Output the [X, Y] coordinate of the center of the cell containing the given text.  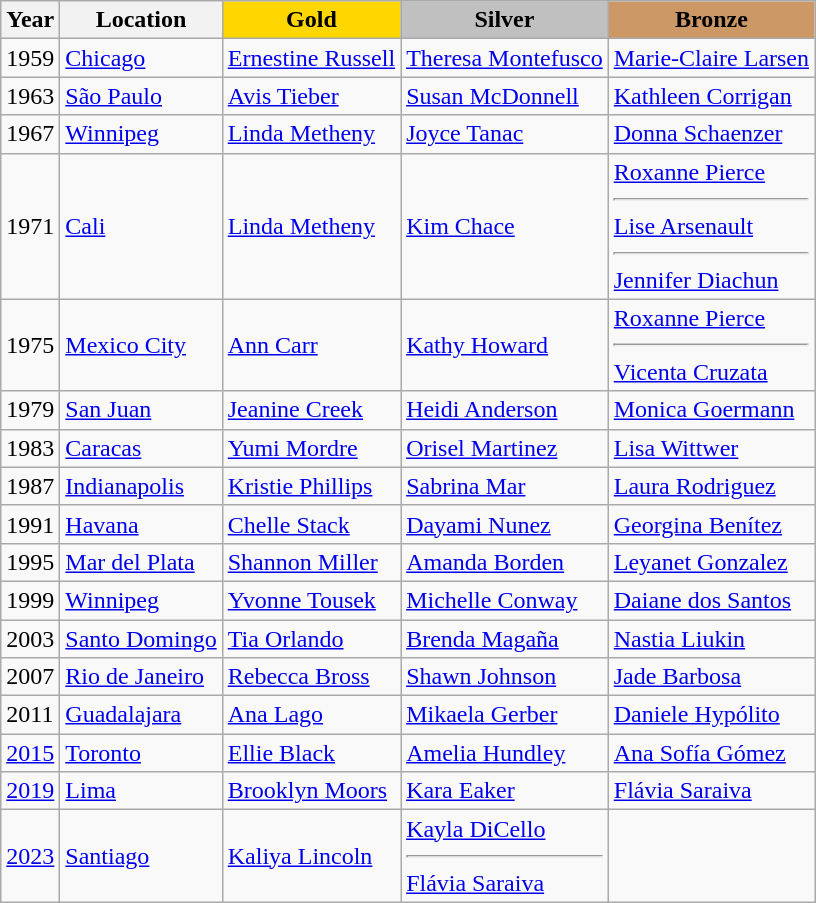
Joyce Tanac [505, 134]
1971 [30, 226]
São Paulo [141, 96]
Bronze [711, 20]
Susan McDonnell [505, 96]
Shannon Miller [311, 562]
Leyanet Gonzalez [711, 562]
Ana Sofía Gómez [711, 753]
1999 [30, 600]
Amelia Hundley [505, 753]
Nastia Liukin [711, 639]
Cali [141, 226]
1967 [30, 134]
Laura Rodriguez [711, 486]
Yumi Mordre [311, 448]
Dayami Nunez [505, 524]
Ana Lago [311, 715]
Kaliya Lincoln [311, 856]
Georgina Benítez [711, 524]
Yvonne Tousek [311, 600]
Indianapolis [141, 486]
Kim Chace [505, 226]
Chicago [141, 58]
San Juan [141, 410]
Location [141, 20]
Kristie Phillips [311, 486]
Ernestine Russell [311, 58]
Daniele Hypólito [711, 715]
Amanda Borden [505, 562]
1991 [30, 524]
Donna Schaenzer [711, 134]
Kara Eaker [505, 791]
Brooklyn Moors [311, 791]
Roxanne Pierce Lise Arsenault Jennifer Diachun [711, 226]
Caracas [141, 448]
Kayla DiCello Flávia Saraiva [505, 856]
2011 [30, 715]
Kathleen Corrigan [711, 96]
1963 [30, 96]
Havana [141, 524]
Marie-Claire Larsen [711, 58]
Daiane dos Santos [711, 600]
Ellie Black [311, 753]
Flávia Saraiva [711, 791]
Jeanine Creek [311, 410]
1959 [30, 58]
Monica Goermann [711, 410]
Avis Tieber [311, 96]
Orisel Martinez [505, 448]
Silver [505, 20]
Shawn Johnson [505, 677]
2003 [30, 639]
Santo Domingo [141, 639]
2023 [30, 856]
Jade Barbosa [711, 677]
Mikaela Gerber [505, 715]
Heidi Anderson [505, 410]
Guadalajara [141, 715]
Toronto [141, 753]
2019 [30, 791]
Mexico City [141, 345]
Santiago [141, 856]
2015 [30, 753]
Sabrina Mar [505, 486]
Year [30, 20]
Ann Carr [311, 345]
1975 [30, 345]
Michelle Conway [505, 600]
Brenda Magaña [505, 639]
Chelle Stack [311, 524]
2007 [30, 677]
Kathy Howard [505, 345]
Tia Orlando [311, 639]
Lisa Wittwer [711, 448]
Mar del Plata [141, 562]
Gold [311, 20]
Theresa Montefusco [505, 58]
Roxanne Pierce Vicenta Cruzata [711, 345]
Rebecca Bross [311, 677]
Rio de Janeiro [141, 677]
1987 [30, 486]
Lima [141, 791]
1995 [30, 562]
1983 [30, 448]
1979 [30, 410]
